Find where the given text appears and provide that cell's center as (x, y) coordinate. 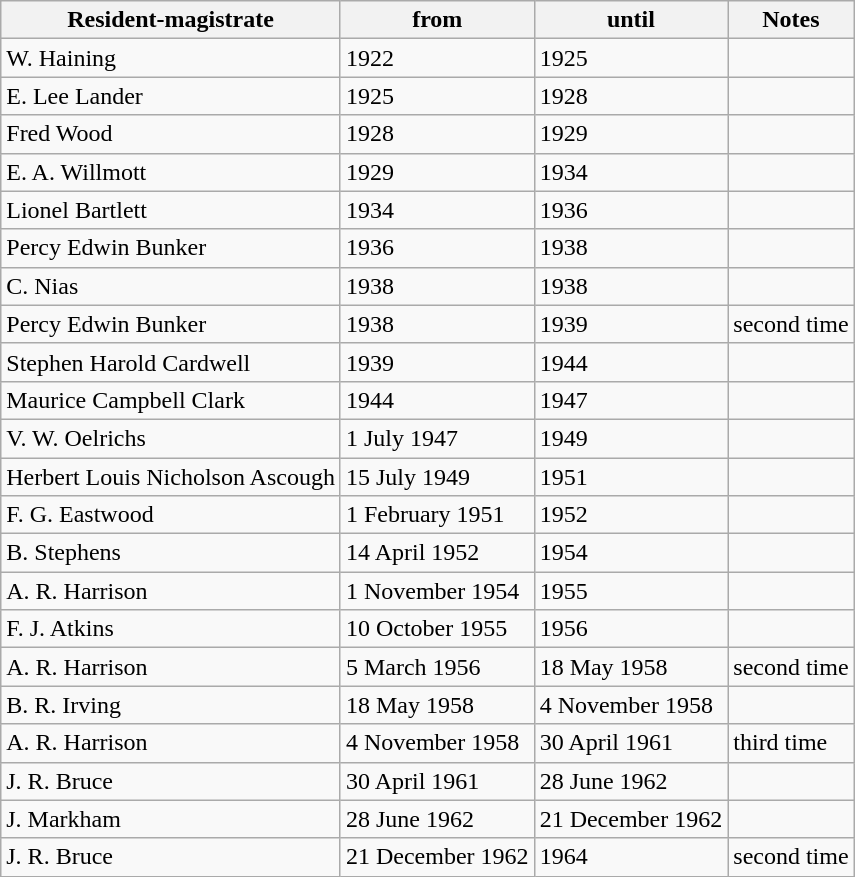
W. Haining (171, 58)
1 July 1947 (437, 438)
Resident-magistrate (171, 20)
1947 (631, 400)
B. R. Irving (171, 705)
1956 (631, 629)
Herbert Louis Nicholson Ascough (171, 477)
until (631, 20)
from (437, 20)
1 November 1954 (437, 591)
Notes (791, 20)
1952 (631, 515)
15 July 1949 (437, 477)
E. Lee Lander (171, 96)
B. Stephens (171, 553)
F. G. Eastwood (171, 515)
1922 (437, 58)
Stephen Harold Cardwell (171, 362)
Fred Wood (171, 134)
1964 (631, 857)
E. A. Willmott (171, 172)
14 April 1952 (437, 553)
1955 (631, 591)
V. W. Oelrichs (171, 438)
J. Markham (171, 819)
1 February 1951 (437, 515)
Lionel Bartlett (171, 210)
third time (791, 743)
1954 (631, 553)
5 March 1956 (437, 667)
10 October 1955 (437, 629)
C. Nias (171, 286)
Maurice Campbell Clark (171, 400)
1951 (631, 477)
1949 (631, 438)
F. J. Atkins (171, 629)
